Determine the [X, Y] coordinate at the center of the cell enclosing the given text.  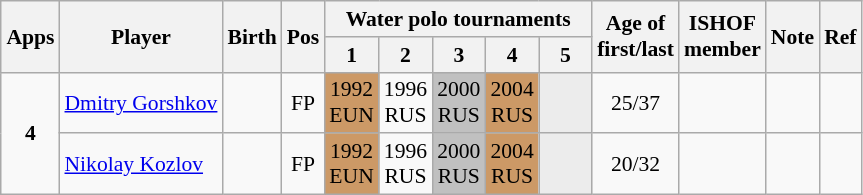
Birth [252, 36]
Dmitry Gorshkov [140, 102]
20/32 [636, 164]
Note [792, 36]
Apps [30, 36]
ISHOFmember [722, 36]
Water polo tournaments [458, 19]
1 [351, 55]
Ref [840, 36]
2 [406, 55]
25/37 [636, 102]
Nikolay Kozlov [140, 164]
Age offirst/last [636, 36]
5 [566, 55]
Player [140, 36]
3 [458, 55]
Pos [304, 36]
